For the text-containing cell, return its midpoint in (X, Y) coordinate format. 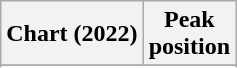
Peakposition (189, 34)
Chart (2022) (72, 34)
